Detect which cell encompasses the target text, then output its (X, Y) center coordinate. 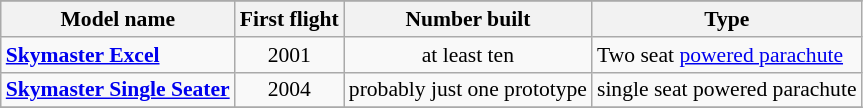
Two seat powered parachute (727, 55)
at least ten (468, 55)
First flight (290, 19)
Number built (468, 19)
2004 (290, 90)
Skymaster Excel (118, 55)
probably just one prototype (468, 90)
Model name (118, 19)
single seat powered parachute (727, 90)
2001 (290, 55)
Skymaster Single Seater (118, 90)
Type (727, 19)
